Return the (x, y) coordinate for the center point of the cell that contains the specified text.  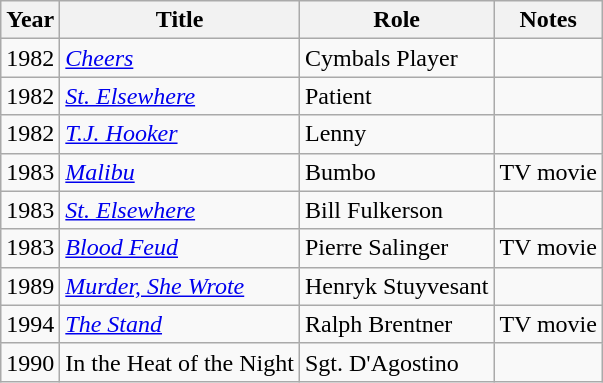
Title (180, 20)
Ralph Brentner (396, 324)
Bumbo (396, 172)
Murder, She Wrote (180, 286)
1994 (30, 324)
Patient (396, 96)
Year (30, 20)
Notes (548, 20)
Sgt. D'Agostino (396, 362)
Henryk Stuyvesant (396, 286)
Role (396, 20)
Pierre Salinger (396, 248)
1990 (30, 362)
The Stand (180, 324)
1989 (30, 286)
In the Heat of the Night (180, 362)
Lenny (396, 134)
Bill Fulkerson (396, 210)
Cheers (180, 58)
Blood Feud (180, 248)
Cymbals Player (396, 58)
Malibu (180, 172)
T.J. Hooker (180, 134)
